Provide the [x, y] coordinate of the cell's center where the given text is located.  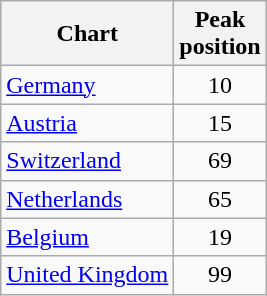
15 [220, 123]
Peakposition [220, 34]
10 [220, 85]
69 [220, 161]
19 [220, 237]
99 [220, 275]
Switzerland [88, 161]
Austria [88, 123]
Chart [88, 34]
65 [220, 199]
United Kingdom [88, 275]
Netherlands [88, 199]
Belgium [88, 237]
Germany [88, 85]
